Output the [x, y] coordinate of the center of the cell containing the given text.  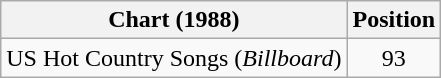
93 [394, 58]
US Hot Country Songs (Billboard) [174, 58]
Position [394, 20]
Chart (1988) [174, 20]
